Return the (x, y) coordinate for the center point of the cell that contains the specified text.  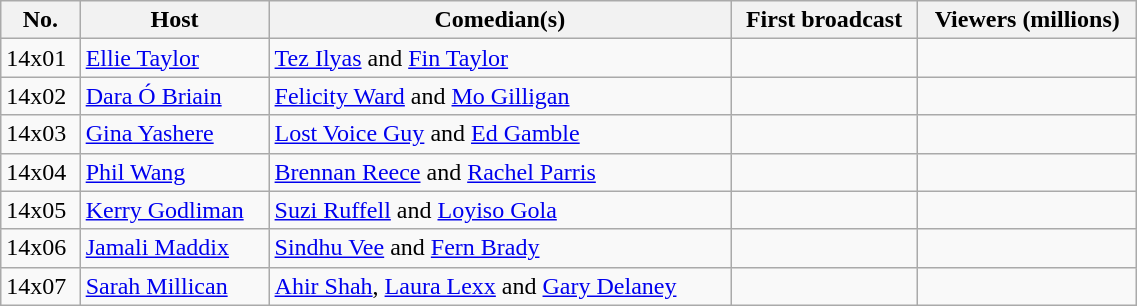
Dara Ó Briain (174, 96)
14x03 (40, 134)
Lost Voice Guy and Ed Gamble (500, 134)
Gina Yashere (174, 134)
Felicity Ward and Mo Gilligan (500, 96)
Viewers (millions) (1028, 20)
14x06 (40, 248)
14x07 (40, 286)
14x02 (40, 96)
Phil Wang (174, 172)
Tez Ilyas and Fin Taylor (500, 58)
Jamali Maddix (174, 248)
Sindhu Vee and Fern Brady (500, 248)
14x01 (40, 58)
Kerry Godliman (174, 210)
Brennan Reece and Rachel Parris (500, 172)
Ellie Taylor (174, 58)
Ahir Shah, Laura Lexx and Gary Delaney (500, 286)
Sarah Millican (174, 286)
14x04 (40, 172)
No. (40, 20)
14x05 (40, 210)
Host (174, 20)
First broadcast (824, 20)
Suzi Ruffell and Loyiso Gola (500, 210)
Comedian(s) (500, 20)
